From the cell containing the given text, extract its center point as (x, y) coordinate. 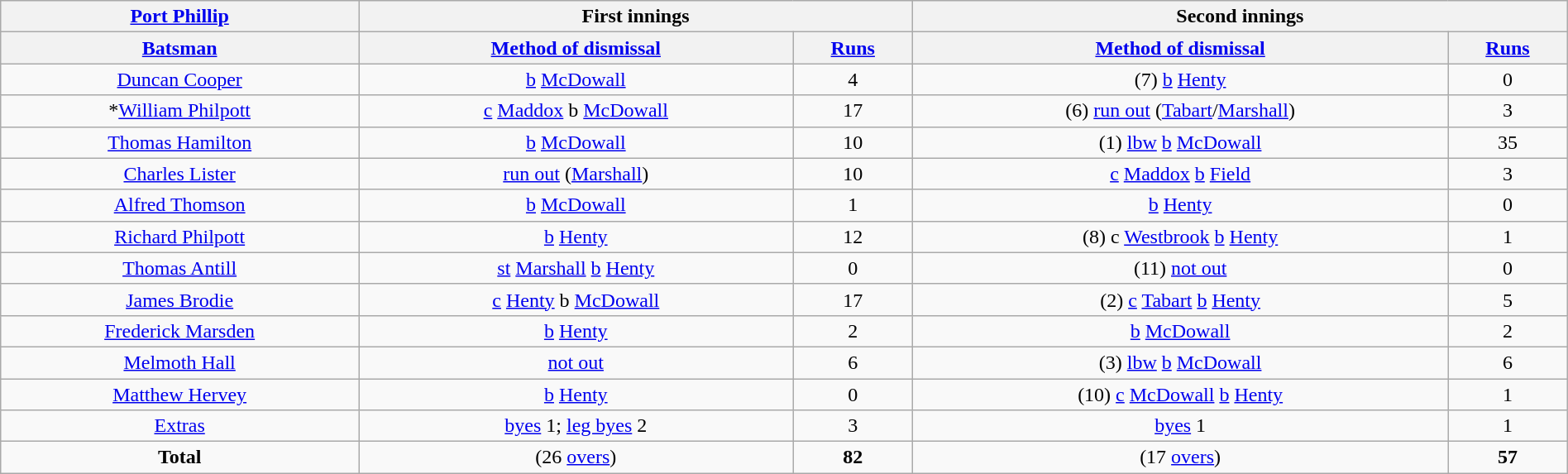
Matthew Hervey (180, 395)
(26 overs) (576, 457)
Charles Lister (180, 174)
5 (1508, 299)
(2) c Tabart b Henty (1181, 299)
Alfred Thomson (180, 205)
(1) lbw b McDowall (1181, 142)
(10) c McDowall b Henty (1181, 395)
c Maddox b Field (1181, 174)
(11) not out (1181, 268)
Second innings (1241, 17)
byes 1 (1181, 426)
Thomas Antill (180, 268)
byes 1; leg byes 2 (576, 426)
Melmoth Hall (180, 362)
not out (576, 362)
Extras (180, 426)
Frederick Marsden (180, 331)
57 (1508, 457)
(7) b Henty (1181, 79)
st Marshall b Henty (576, 268)
*William Philpott (180, 111)
c Henty b McDowall (576, 299)
run out (Marshall) (576, 174)
(8) c Westbrook b Henty (1181, 237)
Thomas Hamilton (180, 142)
First innings (636, 17)
(6) run out (Tabart/Marshall) (1181, 111)
82 (853, 457)
(17 overs) (1181, 457)
4 (853, 79)
Total (180, 457)
35 (1508, 142)
c Maddox b McDowall (576, 111)
(3) lbw b McDowall (1181, 362)
Port Phillip (180, 17)
12 (853, 237)
Duncan Cooper (180, 79)
James Brodie (180, 299)
Richard Philpott (180, 237)
Batsman (180, 48)
